Capture the cell that displays the provided text and extract its [x, y] central coordinate. 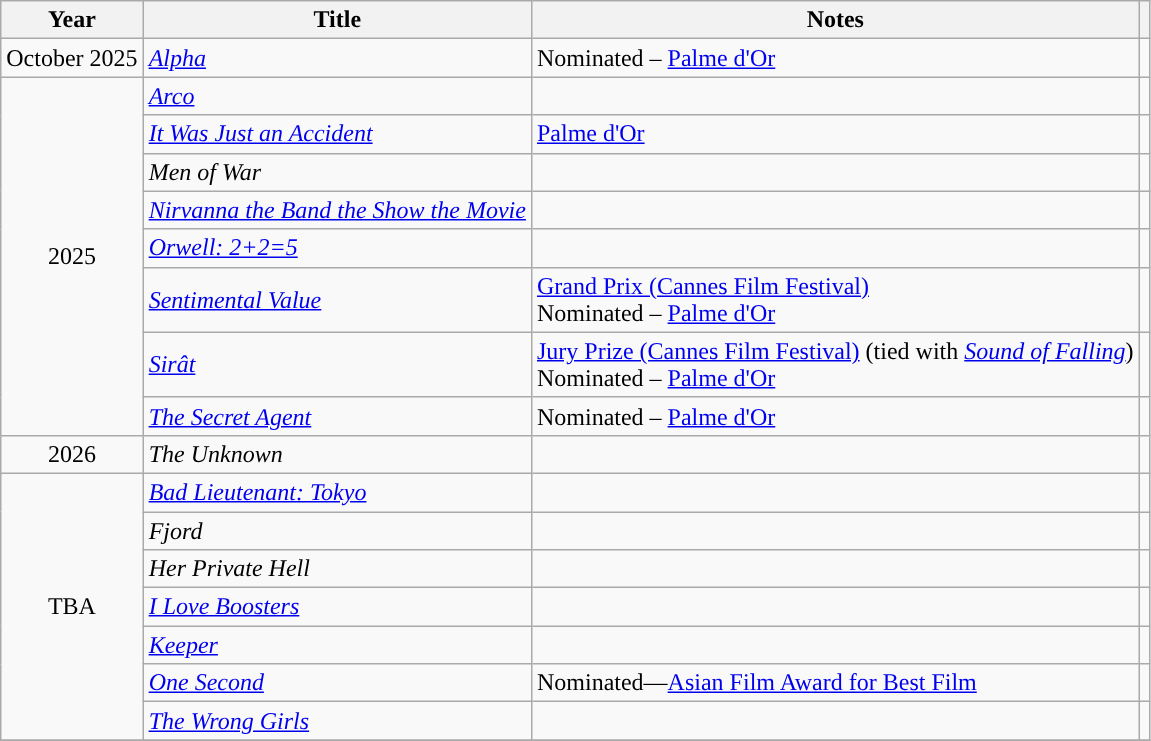
Sirât [337, 364]
Arco [337, 96]
Sentimental Value [337, 300]
Men of War [337, 172]
Jury Prize (Cannes Film Festival) (tied with Sound of Falling) Nominated – Palme d'Or [835, 364]
Nominated—Asian Film Award for Best Film [835, 683]
Keeper [337, 645]
Palme d'Or [835, 134]
2026 [72, 454]
Orwell: 2+2=5 [337, 248]
Notes [835, 20]
Her Private Hell [337, 569]
Year [72, 20]
2025 [72, 256]
I Love Boosters [337, 607]
Nirvanna the Band the Show the Movie [337, 210]
The Secret Agent [337, 416]
October 2025 [72, 58]
Grand Prix (Cannes Film Festival)Nominated – Palme d'Or [835, 300]
One Second [337, 683]
It Was Just an Accident [337, 134]
The Unknown [337, 454]
Bad Lieutenant: Tokyo [337, 492]
Fjord [337, 531]
Alpha [337, 58]
The Wrong Girls [337, 721]
TBA [72, 606]
Title [337, 20]
